Provide the [X, Y] coordinate of the cell's center where the given text is located.  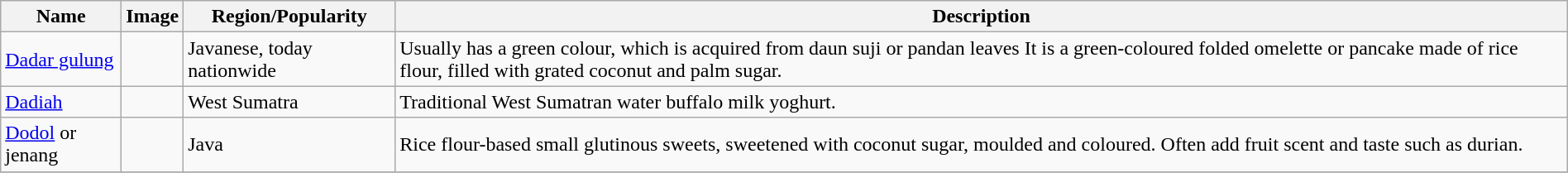
Java [289, 144]
Traditional West Sumatran water buffalo milk yoghurt. [982, 102]
West Sumatra [289, 102]
Dodol or jenang [61, 144]
Description [982, 17]
Dadar gulung [61, 60]
Rice flour-based small glutinous sweets, sweetened with coconut sugar, moulded and coloured. Often add fruit scent and taste such as durian. [982, 144]
Region/Popularity [289, 17]
Dadiah [61, 102]
Name [61, 17]
Image [152, 17]
Javanese, today nationwide [289, 60]
